Return the (X, Y) coordinate for the center point of the cell that contains the specified text.  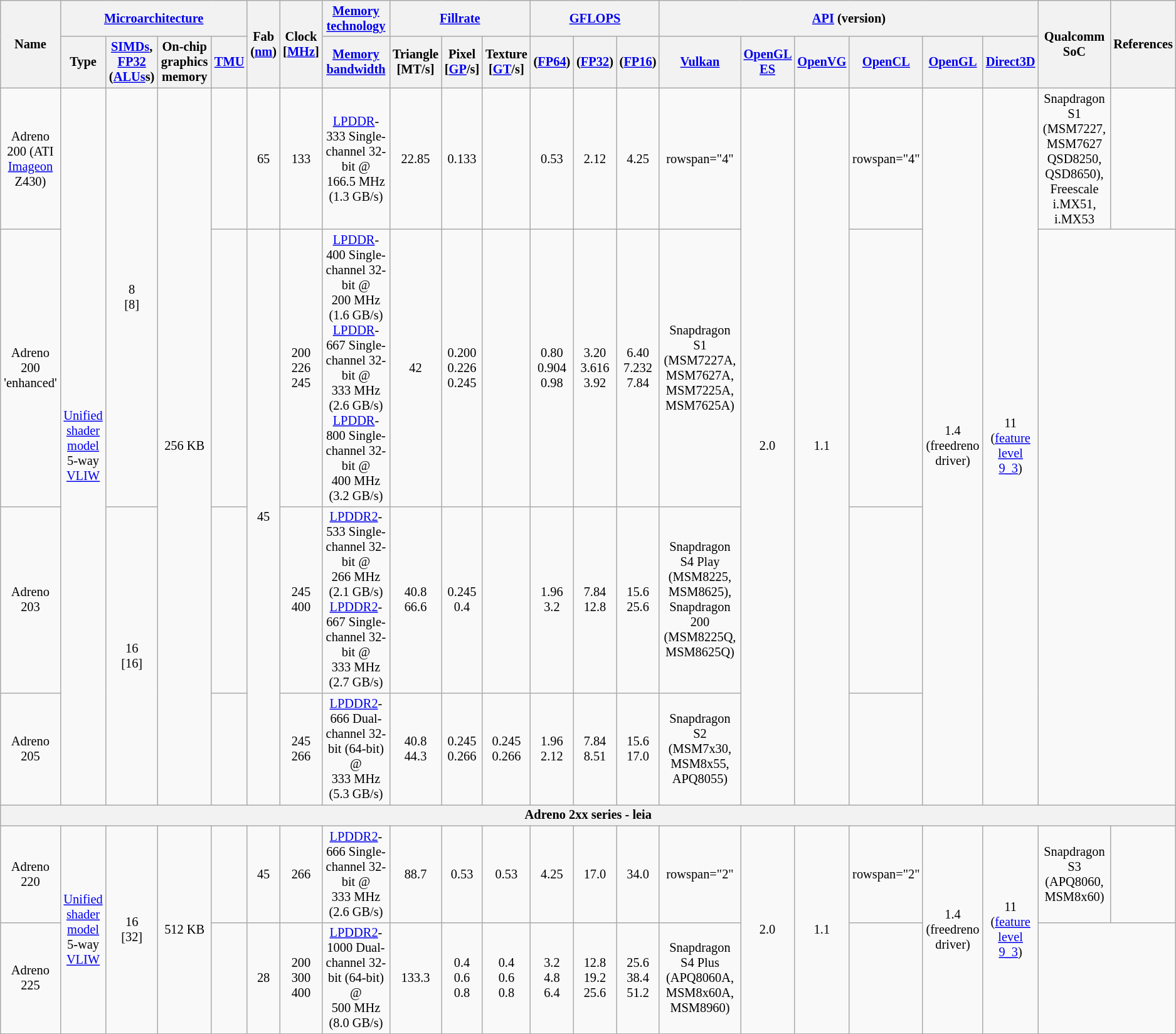
LPDDR2-666 Dual-channel 32-bit (64-bit) @ 333 MHz (5.3 GB/s) (356, 749)
Triangle[MT/s] (415, 62)
0.2450.4 (462, 600)
OpenVG (822, 62)
12.819.225.6 (595, 978)
Direct3D (1011, 62)
API (version) (849, 18)
LPDDR-333 Single-channel 32-bit @ 166.5 MHz (1.3 GB/s) (356, 159)
Adreno 200 (ATI Imageon Z430) (30, 159)
0.2000.2260.245 (462, 368)
Snapdragon S1 (MSM7227, MSM7627 QSD8250, QSD8650), Freescale i.MX51, i.MX53 (1075, 159)
25.638.451.2 (638, 978)
0.133 (462, 159)
Name (30, 44)
(FP32) (595, 62)
SIMDs, FP32(ALUss) (132, 62)
8[8] (132, 297)
Adreno 2xx series - leia (588, 815)
28 (263, 978)
266 (301, 874)
22.85 (415, 159)
OpenGL ES (768, 62)
Snapdragon S4 Plus (APQ8060A, MSM8x60A, MSM8960) (700, 978)
1.963.2 (552, 600)
On-chip graphics memory (184, 62)
Qualcomm SoC (1075, 44)
(FP16) (638, 62)
LPDDR2-1000 Dual-channel 32-bit (64-bit) @ 500 MHz (8.0 GB/s) (356, 978)
34.0 (638, 874)
Memory technology (356, 18)
245266 (301, 749)
15.625.6 (638, 600)
2.12 (595, 159)
7.8412.8 (595, 600)
3.24.86.4 (552, 978)
1.962.12 (552, 749)
200300400 (301, 978)
512 KB (184, 930)
133 (301, 159)
3.203.6163.92 (595, 368)
Adreno 225 (30, 978)
Clock [MHz] (301, 44)
Snapdragon S1 (MSM7227A, MSM7627A, MSM7225A, MSM7625A) (700, 368)
245400 (301, 600)
OpenGL (952, 62)
Pixel[GP/s] (462, 62)
15.617.0 (638, 749)
Adreno 205 (30, 749)
Snapdragon S4 Play (MSM8225, MSM8625), Snapdragon 200 (MSM8225Q, MSM8625Q) (700, 600)
17.0 (595, 874)
Adreno 200 'enhanced' (30, 368)
40.866.6 (415, 600)
42 (415, 368)
7.848.51 (595, 749)
Fab (nm) (263, 44)
6.407.2327.84 (638, 368)
200226245 (301, 368)
References (1143, 44)
Microarchitecture (154, 18)
OpenCL (886, 62)
0.800.9040.98 (552, 368)
Vulkan (700, 62)
LPDDR2-533 Single-channel 32-bit @ 266 MHz (2.1 GB/s)LPDDR2-667 Single-channel 32-bit @ 333 MHz (2.7 GB/s) (356, 600)
TMU (230, 62)
Type (83, 62)
LPDDR2-666 Single-channel 32-bit @ 333 MHz (2.6 GB/s) (356, 874)
16[32] (132, 930)
GFLOPS (595, 18)
Texture[GT/s] (506, 62)
Snapdragon S2 (MSM7x30, MSM8x55, APQ8055) (700, 749)
133.3 (415, 978)
Snapdragon S3 (APQ8060, MSM8x60) (1075, 874)
Memory bandwidth (356, 62)
Fillrate (460, 18)
256 KB (184, 447)
65 (263, 159)
Adreno 220 (30, 874)
(FP64) (552, 62)
40.844.3 (415, 749)
16[16] (132, 655)
Adreno 203 (30, 600)
88.7 (415, 874)
